Find where the given text appears and provide that cell's center as (x, y) coordinate. 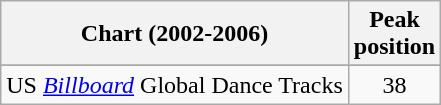
38 (394, 85)
US Billboard Global Dance Tracks (175, 85)
Chart (2002-2006) (175, 34)
Peakposition (394, 34)
